Scan for the cell matching the given text and deliver its [X, Y] coordinate at center. 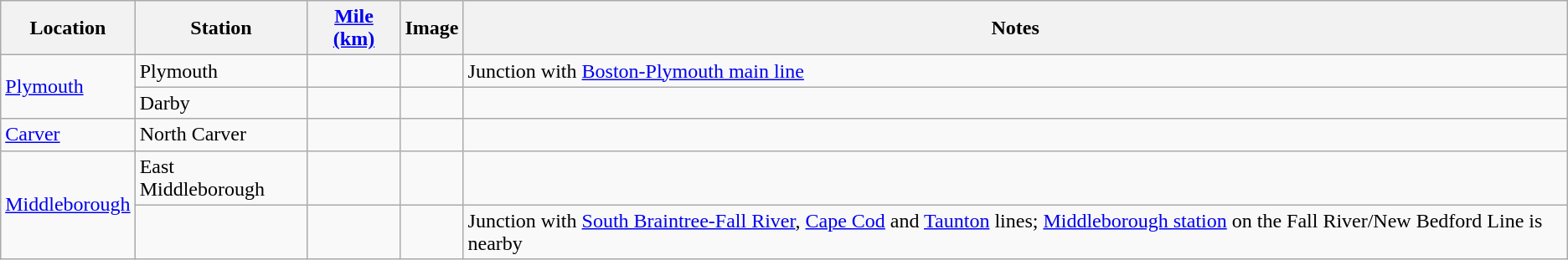
Station [221, 28]
Junction with South Braintree-Fall River, Cape Cod and Taunton lines; Middleborough station on the Fall River/New Bedford Line is nearby [1015, 232]
Location [68, 28]
Junction with Boston-Plymouth main line [1015, 71]
Middleborough [68, 205]
East Middleborough [221, 177]
Mile (km) [353, 28]
Notes [1015, 28]
Image [432, 28]
Carver [68, 135]
Darby [221, 103]
North Carver [221, 135]
